Identify which cell holds the provided text, then report its [x, y] central coordinate. 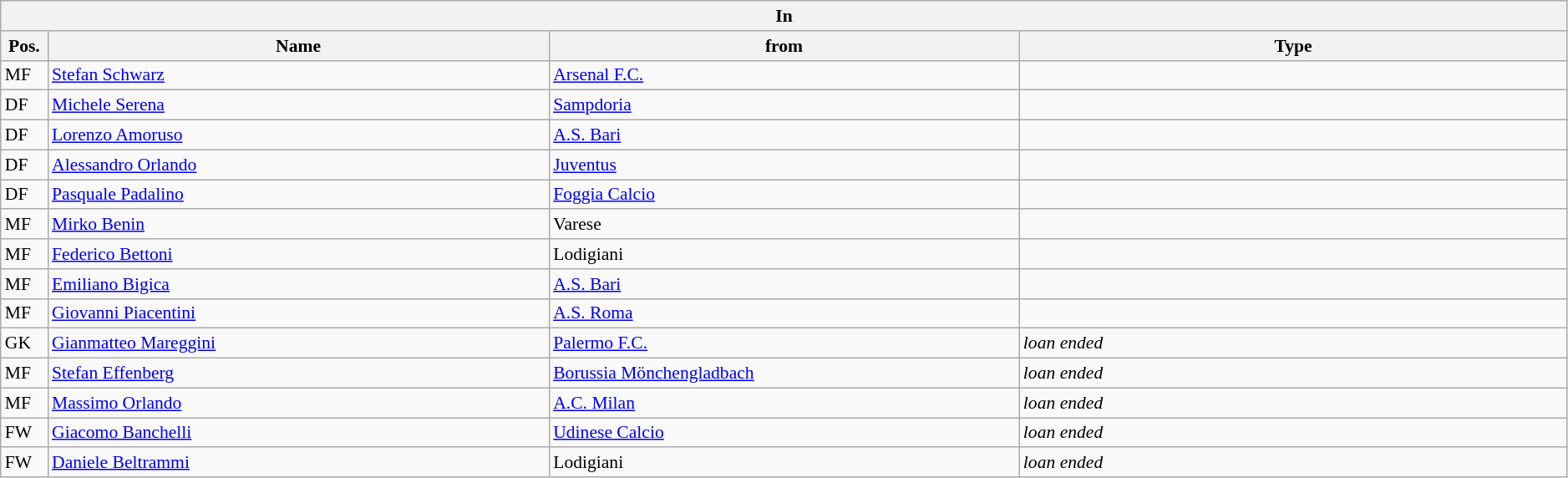
Daniele Beltrammi [298, 463]
Massimo Orlando [298, 403]
Arsenal F.C. [784, 75]
Stefan Effenberg [298, 374]
Federico Bettoni [298, 254]
Pos. [24, 46]
A.S. Roma [784, 313]
Giacomo Banchelli [298, 433]
Pasquale Padalino [298, 195]
Giovanni Piacentini [298, 313]
Udinese Calcio [784, 433]
A.C. Milan [784, 403]
Type [1293, 46]
Mirko Benin [298, 225]
Foggia Calcio [784, 195]
from [784, 46]
In [784, 16]
Borussia Mönchengladbach [784, 374]
Sampdoria [784, 105]
Alessandro Orlando [298, 165]
Palermo F.C. [784, 343]
Michele Serena [298, 105]
Name [298, 46]
Juventus [784, 165]
Emiliano Bigica [298, 284]
Lorenzo Amoruso [298, 135]
Stefan Schwarz [298, 75]
Varese [784, 225]
Gianmatteo Mareggini [298, 343]
GK [24, 343]
